Search for the cell housing the specified text and yield its [X, Y] center coordinate. 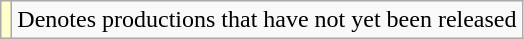
Denotes productions that have not yet been released [267, 20]
